Locate the cell with the specified text and output its (X, Y) center coordinate. 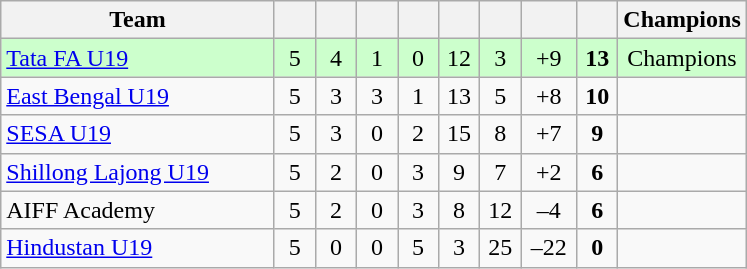
AIFF Academy (138, 210)
–4 (549, 210)
+2 (549, 172)
Shillong Lajong U19 (138, 172)
–22 (549, 248)
East Bengal U19 (138, 96)
SESA U19 (138, 134)
Team (138, 20)
+7 (549, 134)
4 (336, 58)
+9 (549, 58)
7 (500, 172)
Tata FA U19 (138, 58)
15 (460, 134)
10 (598, 96)
+8 (549, 96)
25 (500, 248)
Hindustan U19 (138, 248)
